Scan for the cell matching the given text and deliver its (x, y) coordinate at center. 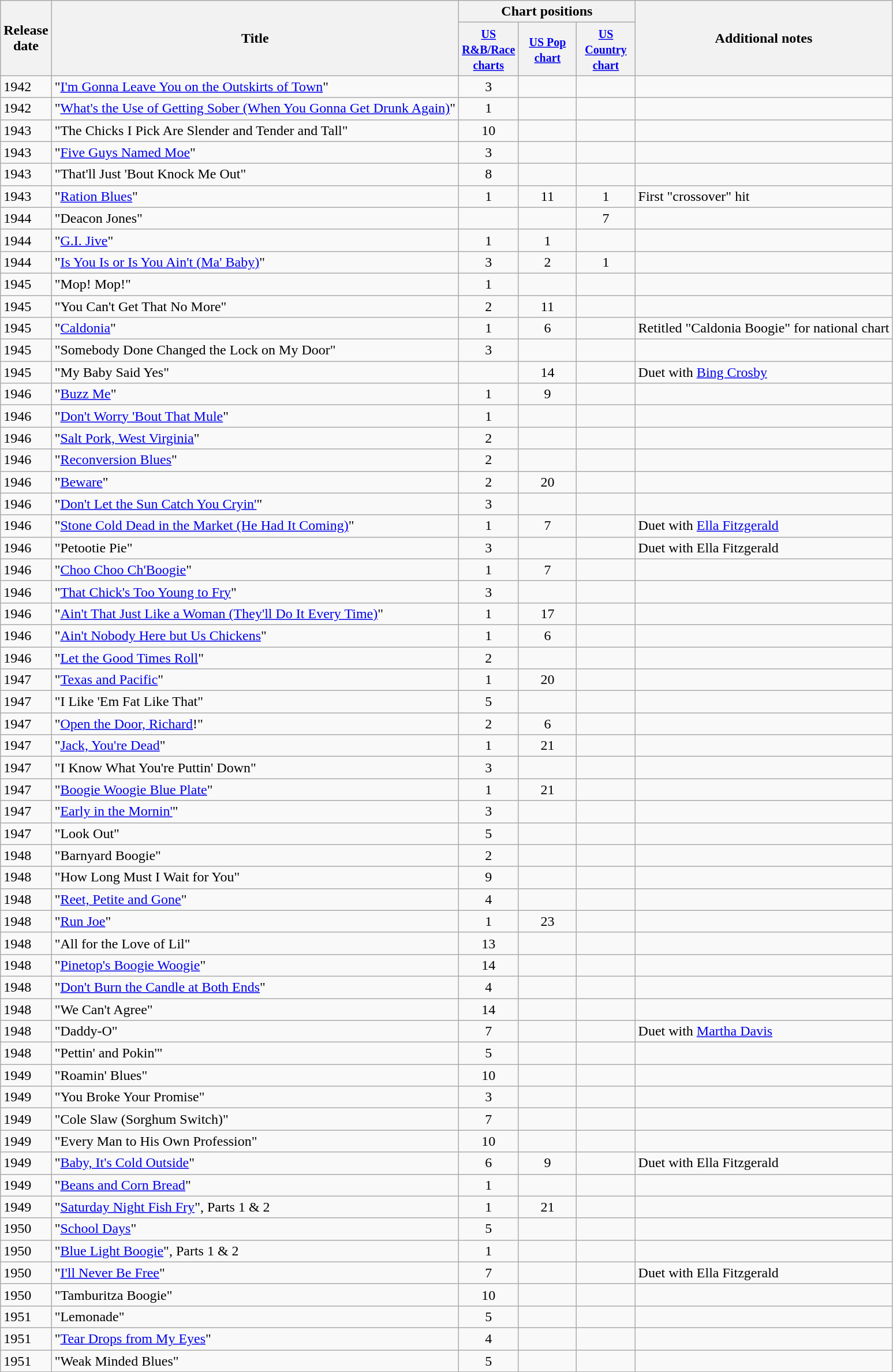
"Baby, It's Cold Outside" (255, 1163)
"All for the Love of Lil" (255, 943)
Releasedate (26, 38)
"Ration Blues" (255, 196)
"Ain't Nobody Here but Us Chickens" (255, 635)
"Buzz Me" (255, 394)
Duet with Bing Crosby (764, 372)
"Run Joe" (255, 921)
"Somebody Done Changed the Lock on My Door" (255, 350)
"Is You Is or Is You Ain't (Ma' Baby)" (255, 262)
First "crossover" hit (764, 196)
"What's the Use of Getting Sober (When You Gonna Get Drunk Again)" (255, 109)
"Don't Worry 'Bout That Mule" (255, 416)
"Lemonade" (255, 1317)
"Every Man to His Own Profession" (255, 1141)
23 (547, 921)
"I'll Never Be Free" (255, 1273)
"Beans and Corn Bread" (255, 1185)
"Tamburitza Boogie" (255, 1295)
"Early in the Mornin'" (255, 812)
"We Can't Agree" (255, 1010)
"Barnyard Boogie" (255, 855)
"Look Out" (255, 833)
"Pinetop's Boogie Woogie" (255, 965)
"Choo Choo Ch'Boogie" (255, 570)
13 (488, 943)
"Daddy-O" (255, 1031)
Chart positions (547, 12)
"The Chicks I Pick Are Slender and Tender and Tall" (255, 130)
"School Days" (255, 1229)
"Don't Let the Sun Catch You Cryin'" (255, 504)
"Beware" (255, 482)
"You Broke Your Promise" (255, 1097)
"Petootie Pie" (255, 548)
"Reconversion Blues" (255, 460)
"Let the Good Times Roll" (255, 657)
"Cole Slaw (Sorghum Switch)" (255, 1119)
Retitled "Caldonia Boogie" for national chart (764, 328)
"Texas and Pacific" (255, 680)
"Salt Pork, West Virginia" (255, 438)
"That Chick's Too Young to Fry" (255, 592)
"Tear Drops from My Eyes" (255, 1339)
"Mop! Mop!" (255, 284)
"That'll Just 'Bout Knock Me Out" (255, 174)
"Weak Minded Blues" (255, 1360)
"You Can't Get That No More" (255, 306)
17 (547, 614)
"Ain't That Just Like a Woman (They'll Do It Every Time)" (255, 614)
"I Know What You're Puttin' Down" (255, 768)
"Open the Door, Richard!" (255, 724)
"Deacon Jones" (255, 218)
8 (488, 174)
"Pettin' and Pokin'" (255, 1053)
Title (255, 38)
"I'm Gonna Leave You on the Outskirts of Town" (255, 87)
"How Long Must I Wait for You" (255, 877)
"Boogie Woogie Blue Plate" (255, 790)
"Caldonia" (255, 328)
"Reet, Petite and Gone" (255, 899)
US R&B/Race charts (488, 49)
Additional notes (764, 38)
"My Baby Said Yes" (255, 372)
"Don't Burn the Candle at Both Ends" (255, 987)
"I Like 'Em Fat Like That" (255, 702)
"Roamin' Blues" (255, 1075)
"Five Guys Named Moe" (255, 152)
Duet with Martha Davis (764, 1031)
US Country chart (606, 49)
US Pop chart (547, 49)
"Blue Light Boogie", Parts 1 & 2 (255, 1251)
"Saturday Night Fish Fry", Parts 1 & 2 (255, 1207)
"Jack, You're Dead" (255, 746)
"Stone Cold Dead in the Market (He Had It Coming)" (255, 526)
"G.I. Jive" (255, 240)
